Scan for the cell matching the given text and deliver its (X, Y) coordinate at center. 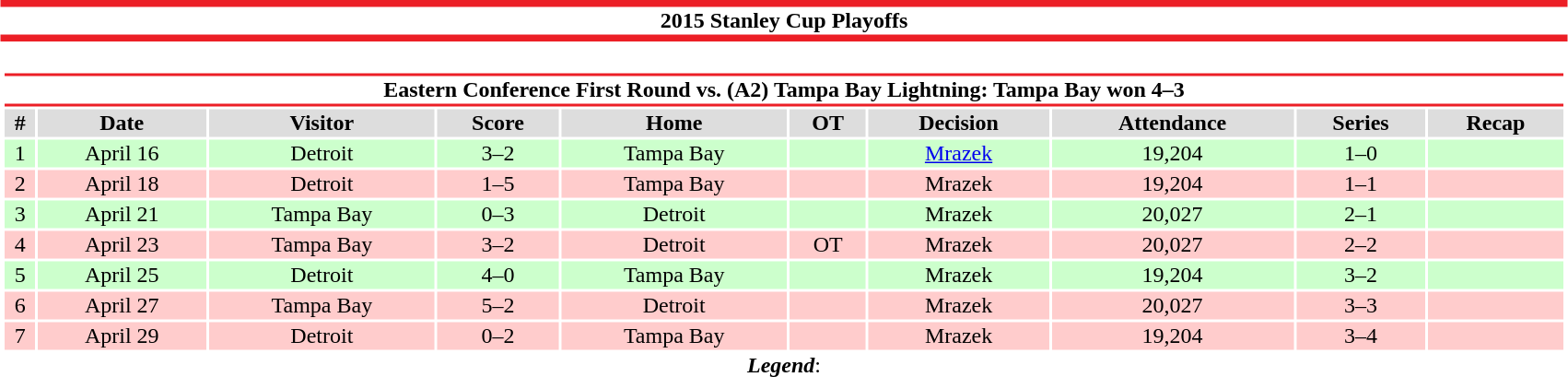
April 21 (122, 215)
0–2 (497, 336)
5 (20, 276)
Series (1361, 123)
0–3 (497, 215)
3–4 (1361, 336)
2–2 (1361, 244)
2 (20, 183)
1–1 (1361, 183)
Recap (1496, 123)
4–0 (497, 276)
2015 Stanley Cup Playoffs (784, 20)
4 (20, 244)
Decision (959, 123)
Eastern Conference First Round vs. (A2) Tampa Bay Lightning: Tampa Bay won 4–3 (783, 90)
April 29 (122, 336)
April 18 (122, 183)
1–5 (497, 183)
1 (20, 154)
April 25 (122, 276)
3 (20, 215)
7 (20, 336)
# (20, 123)
Score (497, 123)
6 (20, 305)
2–1 (1361, 215)
April 16 (122, 154)
1–0 (1361, 154)
April 23 (122, 244)
April 27 (122, 305)
5–2 (497, 305)
Date (122, 123)
Attendance (1172, 123)
3–3 (1361, 305)
Visitor (322, 123)
Home (674, 123)
